Locate the cell with the specified text and output its [X, Y] center coordinate. 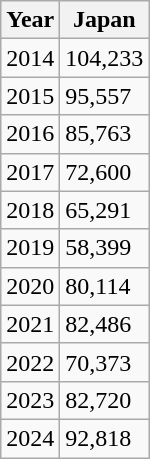
92,818 [104, 438]
Year [30, 20]
104,233 [104, 58]
2021 [30, 324]
2019 [30, 248]
70,373 [104, 362]
72,600 [104, 172]
2015 [30, 96]
58,399 [104, 248]
85,763 [104, 134]
2020 [30, 286]
2018 [30, 210]
2024 [30, 438]
82,720 [104, 400]
80,114 [104, 286]
2017 [30, 172]
95,557 [104, 96]
2023 [30, 400]
82,486 [104, 324]
Japan [104, 20]
65,291 [104, 210]
2016 [30, 134]
2014 [30, 58]
2022 [30, 362]
